Find where the given text appears and provide that cell's center as [X, Y] coordinate. 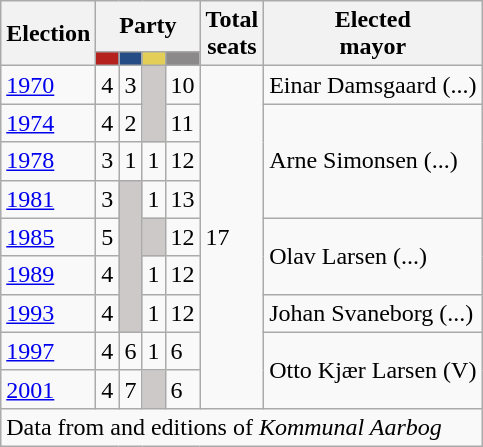
1974 [48, 123]
2001 [48, 389]
1997 [48, 351]
Party [148, 26]
Electedmayor [373, 34]
1989 [48, 275]
Otto Kjær Larsen (V) [373, 370]
5 [108, 237]
Johan Svaneborg (...) [373, 313]
1978 [48, 161]
10 [182, 85]
2 [130, 123]
Olav Larsen (...) [373, 256]
Election [48, 34]
1985 [48, 237]
Totalseats [232, 34]
13 [182, 199]
Einar Damsgaard (...) [373, 85]
17 [232, 238]
1970 [48, 85]
11 [182, 123]
7 [130, 389]
1993 [48, 313]
1981 [48, 199]
Data from and editions of Kommunal Aarbog [242, 427]
Arne Simonsen (...) [373, 161]
